Determine the [X, Y] coordinate at the center of the cell enclosing the given text.  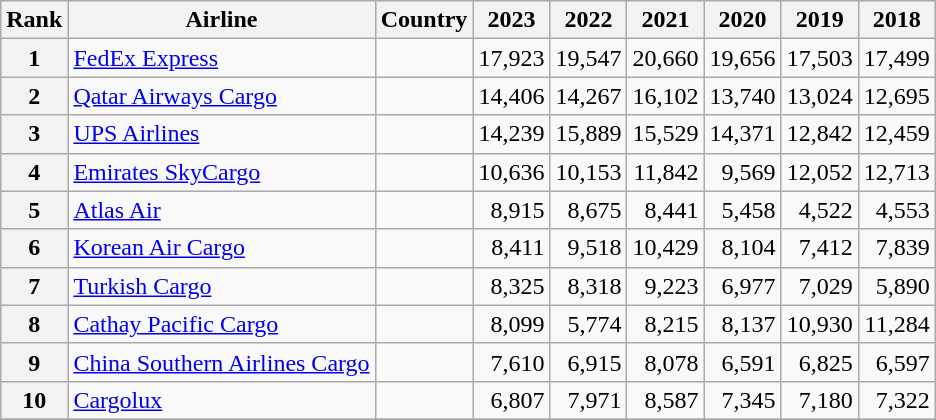
8,078 [666, 362]
9,569 [742, 172]
8,675 [588, 210]
17,499 [896, 58]
Turkish Cargo [222, 286]
2023 [512, 20]
13,740 [742, 96]
14,406 [512, 96]
3 [34, 134]
9,223 [666, 286]
13,024 [820, 96]
UPS Airlines [222, 134]
7,345 [742, 400]
8,441 [666, 210]
5 [34, 210]
7,839 [896, 248]
Airline [222, 20]
12,842 [820, 134]
10,930 [820, 324]
Korean Air Cargo [222, 248]
1 [34, 58]
7,180 [820, 400]
Country [424, 20]
19,656 [742, 58]
4 [34, 172]
7,029 [820, 286]
11,842 [666, 172]
7,971 [588, 400]
12,459 [896, 134]
8,915 [512, 210]
Emirates SkyCargo [222, 172]
10,153 [588, 172]
15,529 [666, 134]
8,099 [512, 324]
4,522 [820, 210]
14,267 [588, 96]
7,412 [820, 248]
9 [34, 362]
16,102 [666, 96]
12,713 [896, 172]
Rank [34, 20]
8,411 [512, 248]
8 [34, 324]
19,547 [588, 58]
7,610 [512, 362]
Cathay Pacific Cargo [222, 324]
8,137 [742, 324]
5,774 [588, 324]
2018 [896, 20]
7 [34, 286]
8,104 [742, 248]
Cargolux [222, 400]
10 [34, 400]
5,890 [896, 286]
17,503 [820, 58]
6,977 [742, 286]
12,052 [820, 172]
12,695 [896, 96]
FedEx Express [222, 58]
10,429 [666, 248]
9,518 [588, 248]
20,660 [666, 58]
8,325 [512, 286]
14,239 [512, 134]
Atlas Air [222, 210]
2 [34, 96]
2021 [666, 20]
15,889 [588, 134]
2020 [742, 20]
6,825 [820, 362]
7,322 [896, 400]
14,371 [742, 134]
8,587 [666, 400]
6 [34, 248]
China Southern Airlines Cargo [222, 362]
8,318 [588, 286]
6,915 [588, 362]
8,215 [666, 324]
2022 [588, 20]
6,591 [742, 362]
Qatar Airways Cargo [222, 96]
6,597 [896, 362]
6,807 [512, 400]
11,284 [896, 324]
4,553 [896, 210]
10,636 [512, 172]
2019 [820, 20]
5,458 [742, 210]
17,923 [512, 58]
